Locate the cell with the specified text and output its [X, Y] center coordinate. 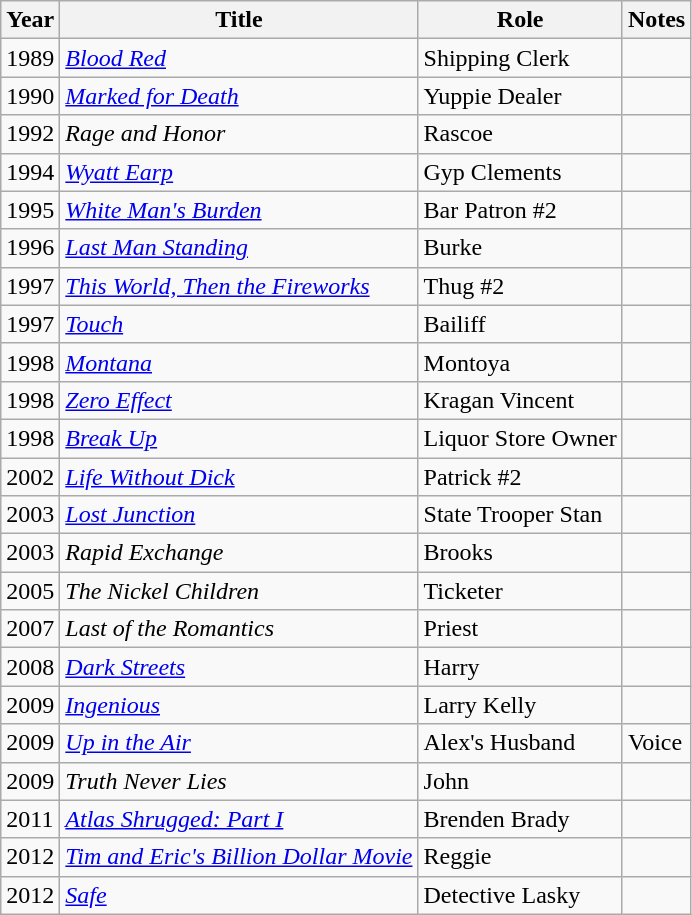
1996 [30, 248]
Blood Red [239, 58]
Thug #2 [520, 286]
Montoya [520, 362]
Yuppie Dealer [520, 96]
This World, Then the Fireworks [239, 286]
2007 [30, 629]
Dark Streets [239, 667]
1990 [30, 96]
Zero Effect [239, 400]
1995 [30, 210]
Montana [239, 362]
1992 [30, 134]
Notes [656, 20]
1994 [30, 172]
Liquor Store Owner [520, 438]
Gyp Clements [520, 172]
Priest [520, 629]
John [520, 781]
Touch [239, 324]
2011 [30, 819]
Reggie [520, 857]
State Trooper Stan [520, 515]
Title [239, 20]
Last Man Standing [239, 248]
Rascoe [520, 134]
Marked for Death [239, 96]
Patrick #2 [520, 477]
Tim and Eric's Billion Dollar Movie [239, 857]
Kragan Vincent [520, 400]
The Nickel Children [239, 591]
Ticketer [520, 591]
2002 [30, 477]
Bailiff [520, 324]
Atlas Shrugged: Part I [239, 819]
Rage and Honor [239, 134]
Shipping Clerk [520, 58]
Brooks [520, 553]
Lost Junction [239, 515]
Alex's Husband [520, 743]
Burke [520, 248]
Role [520, 20]
Detective Lasky [520, 895]
White Man's Burden [239, 210]
Bar Patron #2 [520, 210]
1989 [30, 58]
Last of the Romantics [239, 629]
Voice [656, 743]
Brenden Brady [520, 819]
Wyatt Earp [239, 172]
Year [30, 20]
Harry [520, 667]
Break Up [239, 438]
Life Without Dick [239, 477]
Ingenious [239, 705]
Safe [239, 895]
Up in the Air [239, 743]
Truth Never Lies [239, 781]
Rapid Exchange [239, 553]
Larry Kelly [520, 705]
2008 [30, 667]
2005 [30, 591]
